Return the (x, y) coordinate for the center point of the cell that contains the specified text.  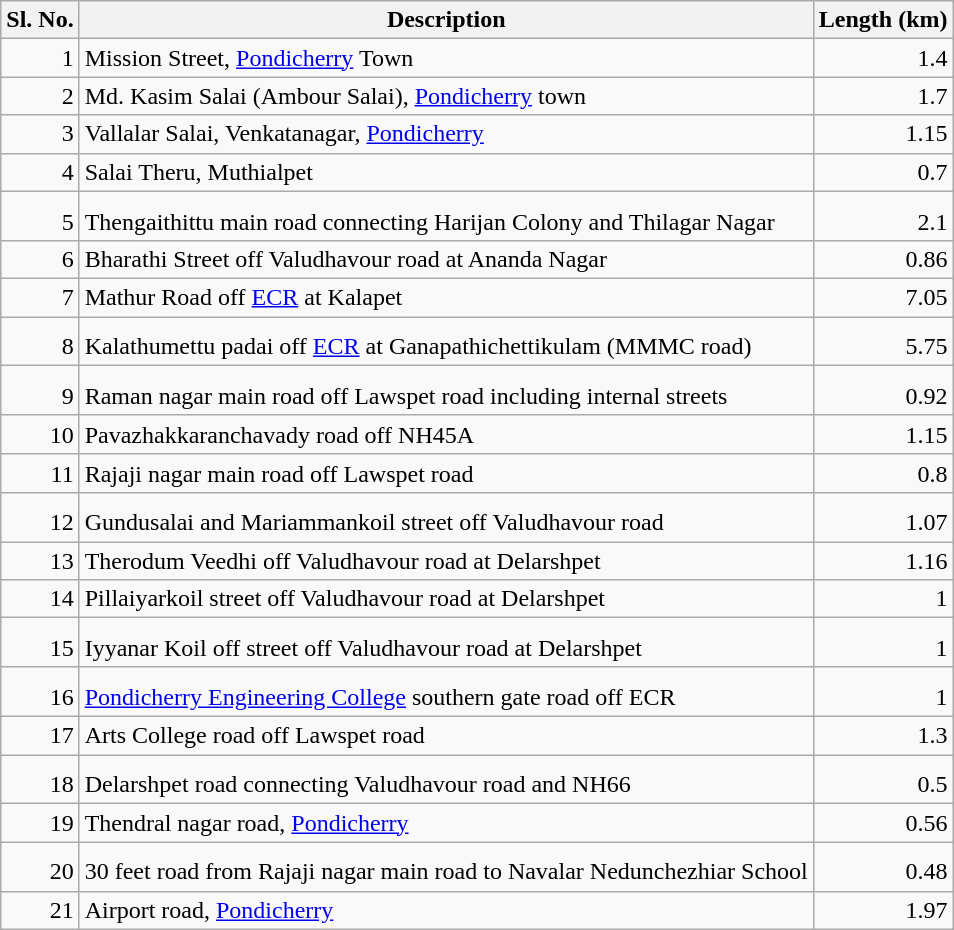
5 (40, 216)
Thendral nagar road, Pondicherry (446, 823)
Thengaithittu main road connecting Harijan Colony and Thilagar Nagar (446, 216)
21 (40, 910)
1.7 (883, 96)
Mission Street, Pondicherry Town (446, 58)
Pavazhakkaranchavady road off NH45A (446, 434)
0.5 (883, 778)
Arts College road off Lawspet road (446, 735)
10 (40, 434)
4 (40, 172)
Md. Kasim Salai (Ambour Salai), Pondicherry town (446, 96)
16 (40, 692)
17 (40, 735)
Rajaji nagar main road off Lawspet road (446, 473)
1.3 (883, 735)
0.92 (883, 390)
15 (40, 642)
Bharathi Street off Valudhavour road at Ananda Nagar (446, 259)
Pondicherry Engineering College southern gate road off ECR (446, 692)
0.7 (883, 172)
8 (40, 340)
14 (40, 599)
7.05 (883, 297)
13 (40, 561)
7 (40, 297)
Pillaiyarkoil street off Valudhavour road at Delarshpet (446, 599)
0.8 (883, 473)
2 (40, 96)
30 feet road from Rajaji nagar main road to Navalar Nedunchezhiar School (446, 866)
Salai Theru, Muthialpet (446, 172)
Airport road, Pondicherry (446, 910)
Vallalar Salai, Venkatanagar, Pondicherry (446, 134)
3 (40, 134)
20 (40, 866)
11 (40, 473)
1.97 (883, 910)
12 (40, 516)
1.4 (883, 58)
1.16 (883, 561)
Iyyanar Koil off street off Valudhavour road at Delarshpet (446, 642)
2.1 (883, 216)
Mathur Road off ECR at Kalapet (446, 297)
Sl. No. (40, 20)
9 (40, 390)
18 (40, 778)
Raman nagar main road off Lawspet road including internal streets (446, 390)
6 (40, 259)
Gundusalai and Mariammankoil street off Valudhavour road (446, 516)
Length (km) (883, 20)
0.48 (883, 866)
1.07 (883, 516)
0.56 (883, 823)
Delarshpet road connecting Valudhavour road and NH66 (446, 778)
19 (40, 823)
Therodum Veedhi off Valudhavour road at Delarshpet (446, 561)
Kalathumettu padai off ECR at Ganapathichettikulam (MMMC road) (446, 340)
Description (446, 20)
0.86 (883, 259)
5.75 (883, 340)
